For the text-containing cell, return its midpoint in (x, y) coordinate format. 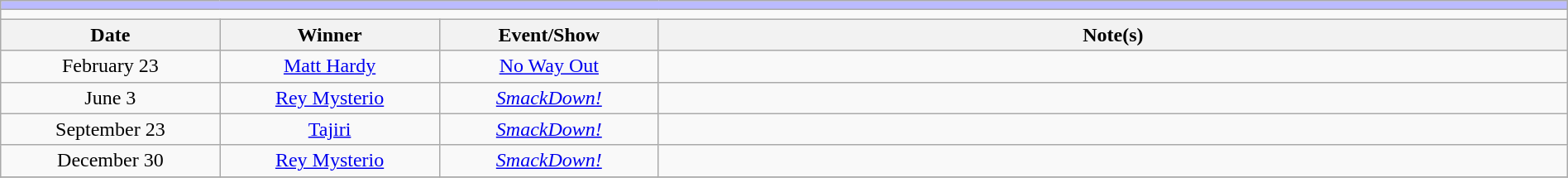
Tajiri (329, 129)
Date (111, 35)
June 3 (111, 98)
No Way Out (549, 66)
December 30 (111, 161)
February 23 (111, 66)
Event/Show (549, 35)
Winner (329, 35)
September 23 (111, 129)
Matt Hardy (329, 66)
Note(s) (1113, 35)
